Return the (X, Y) coordinate for the center point of the cell that contains the specified text.  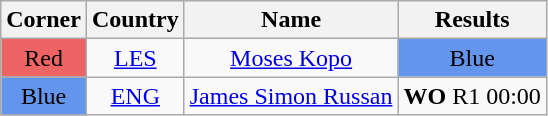
James Simon Russan (291, 96)
Results (472, 20)
Country (135, 20)
ENG (135, 96)
Moses Kopo (291, 58)
WO R1 00:00 (472, 96)
Red (44, 58)
Name (291, 20)
LES (135, 58)
Corner (44, 20)
